Determine the [X, Y] coordinate at the center of the cell enclosing the given text.  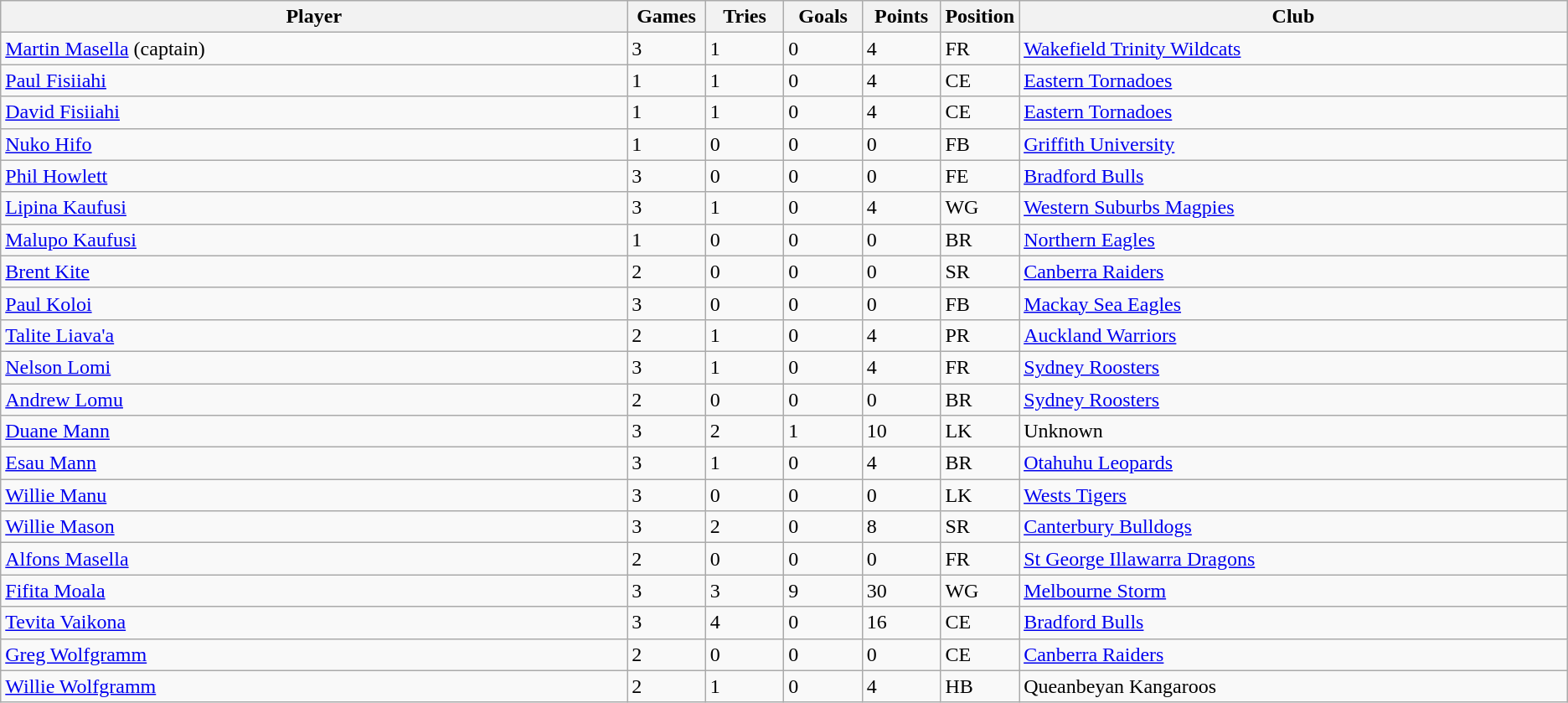
Griffith University [1293, 144]
Nuko Hifo [314, 144]
Club [1293, 17]
Alfons Masella [314, 559]
FE [980, 176]
PR [980, 335]
Brent Kite [314, 271]
St George Illawarra Dragons [1293, 559]
Player [314, 17]
30 [901, 591]
16 [901, 623]
Games [667, 17]
Esau Mann [314, 463]
Willie Mason [314, 527]
Willie Wolfgramm [314, 686]
Andrew Lomu [314, 400]
Duane Mann [314, 432]
9 [823, 591]
Mackay Sea Eagles [1293, 303]
Tevita Vaikona [314, 623]
Northern Eagles [1293, 240]
David Fisiiahi [314, 112]
Wests Tigers [1293, 495]
Paul Koloi [314, 303]
Unknown [1293, 432]
8 [901, 527]
Wakefield Trinity Wildcats [1293, 49]
Tries [745, 17]
Melbourne Storm [1293, 591]
Auckland Warriors [1293, 335]
Malupo Kaufusi [314, 240]
Fifita Moala [314, 591]
Phil Howlett [314, 176]
Martin Masella (captain) [314, 49]
Canterbury Bulldogs [1293, 527]
Greg Wolfgramm [314, 654]
Lipina Kaufusi [314, 208]
Nelson Lomi [314, 367]
Queanbeyan Kangaroos [1293, 686]
Paul Fisiiahi [314, 80]
HB [980, 686]
Willie Manu [314, 495]
Talite Liava'a [314, 335]
10 [901, 432]
Points [901, 17]
Western Suburbs Magpies [1293, 208]
Otahuhu Leopards [1293, 463]
Goals [823, 17]
Position [980, 17]
